For the text-containing cell, return its midpoint in [x, y] coordinate format. 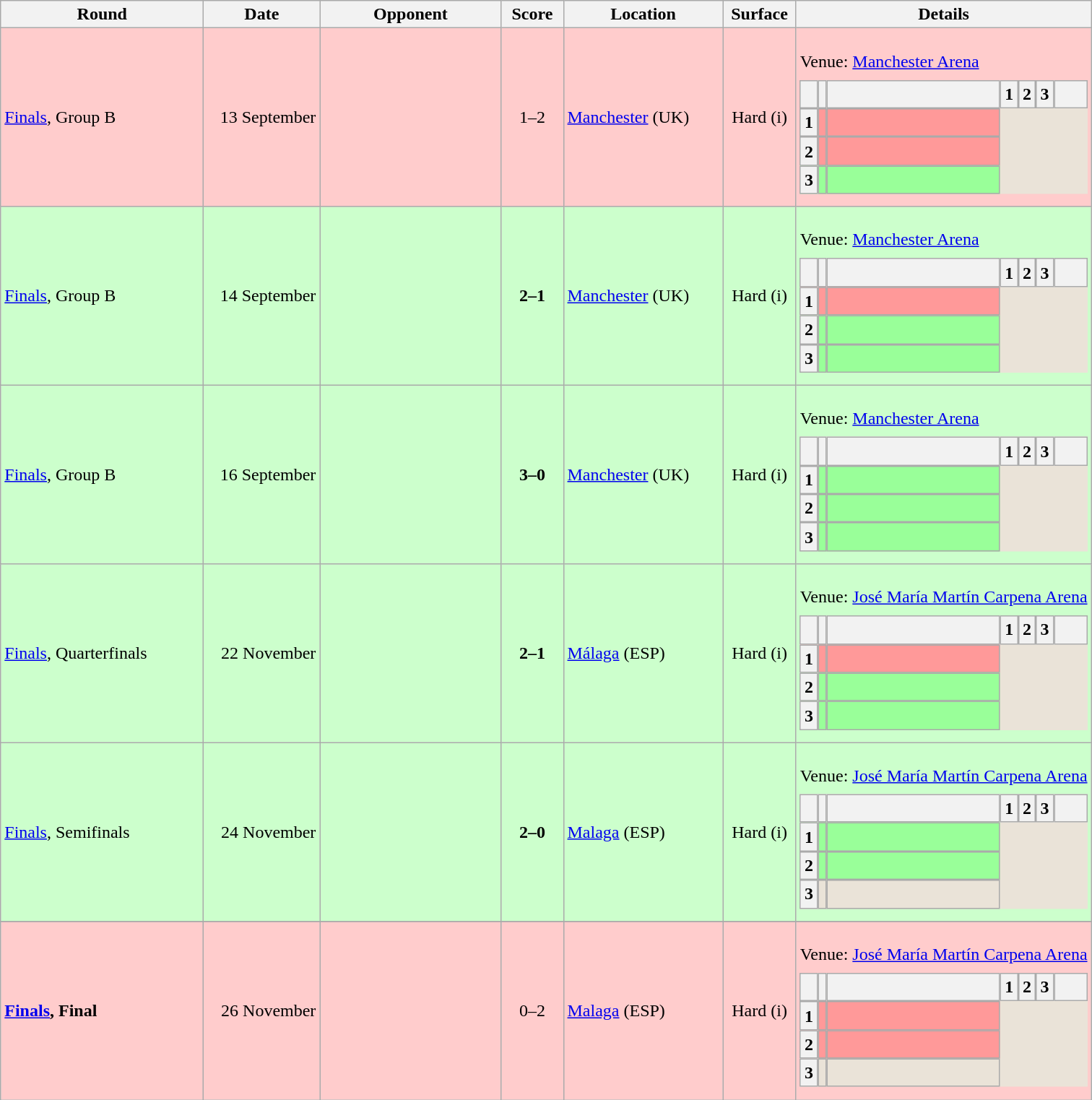
Finals, Quarterfinals [103, 653]
Surface [760, 14]
Score [532, 14]
Finals, Final [103, 1010]
Málaga (ESP) [643, 653]
0–2 [532, 1010]
16 September [261, 474]
Details [943, 14]
2–0 [532, 832]
Location [643, 14]
3–0 [532, 474]
Date [261, 14]
14 September [261, 296]
Finals, Semifinals [103, 832]
Opponent [410, 14]
22 November [261, 653]
1–2 [532, 117]
26 November [261, 1010]
24 November [261, 832]
13 September [261, 117]
Round [103, 14]
